Output the (X, Y) coordinate of the center of the cell containing the given text.  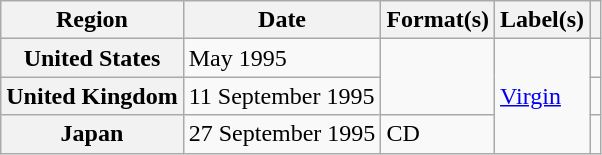
Label(s) (542, 20)
United Kingdom (92, 96)
11 September 1995 (282, 96)
Date (282, 20)
Virgin (542, 96)
May 1995 (282, 58)
Region (92, 20)
Japan (92, 134)
United States (92, 58)
27 September 1995 (282, 134)
Format(s) (438, 20)
CD (438, 134)
